Pinpoint the cell where the given text exists, returning its [X, Y] midpoint coordinate. 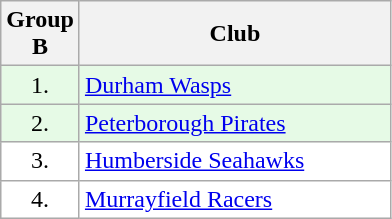
Humberside Seahawks [234, 161]
Group B [40, 34]
Murrayfield Racers [234, 199]
Club [234, 34]
Durham Wasps [234, 85]
2. [40, 123]
3. [40, 161]
1. [40, 85]
4. [40, 199]
Peterborough Pirates [234, 123]
